For the text-containing cell, return its midpoint in [X, Y] coordinate format. 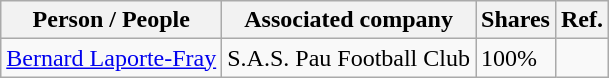
Ref. [582, 20]
Person / People [112, 20]
100% [516, 58]
Bernard Laporte-Fray [112, 58]
Associated company [349, 20]
Shares [516, 20]
S.A.S. Pau Football Club [349, 58]
